Capture the cell that displays the provided text and extract its (X, Y) central coordinate. 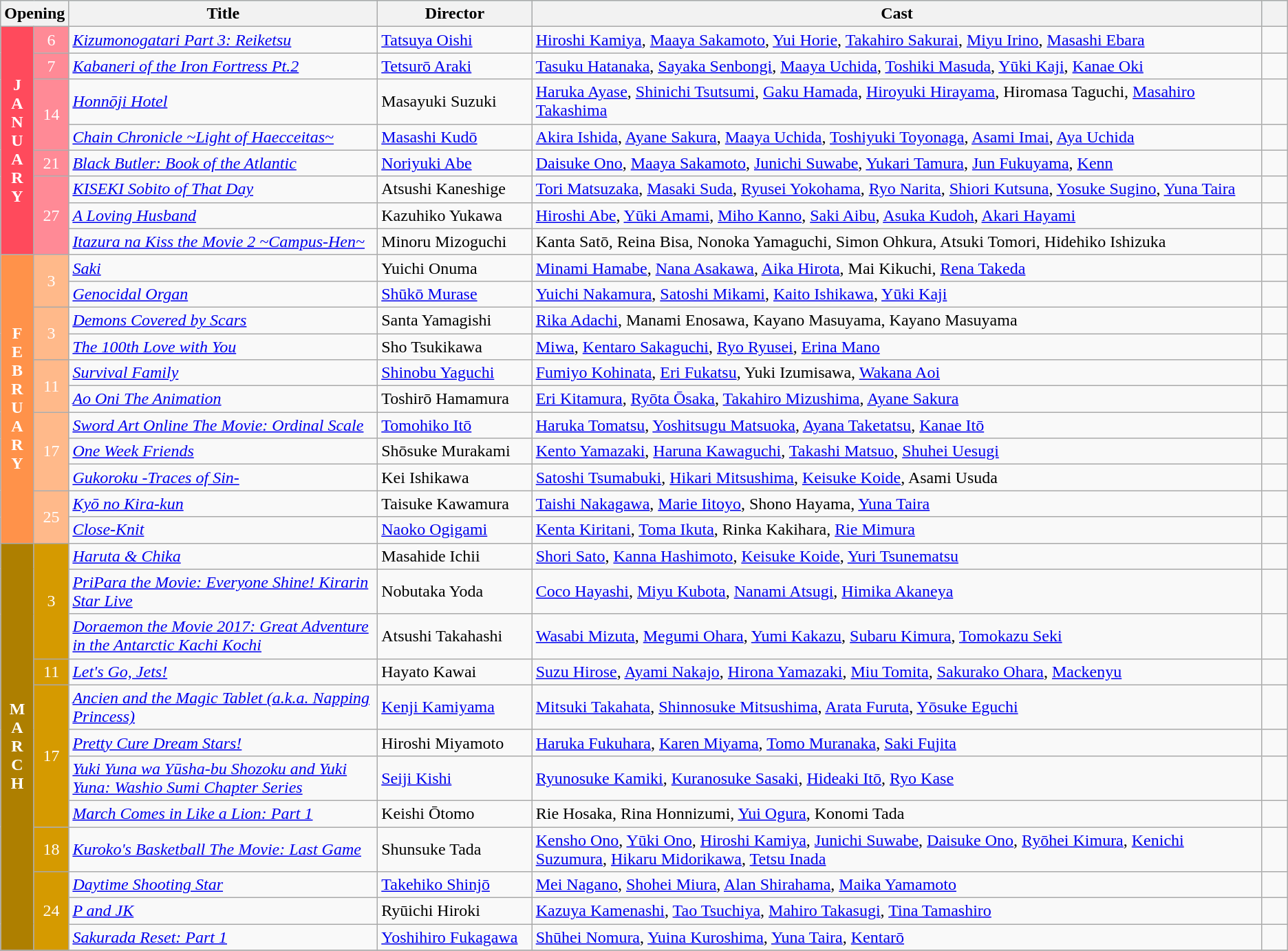
Pretty Cure Dream Stars! (223, 742)
Kizumonogatari Part 3: Reiketsu (223, 40)
Satoshi Tsumabuki, Hikari Mitsushima, Keisuke Koide, Asami Usuda (897, 478)
Ao Oni The Animation (223, 399)
Kanta Satō, Reina Bisa, Nonoka Yamaguchi, Simon Ohkura, Atsuki Tomori, Hidehiko Ishizuka (897, 242)
Yuichi Onuma (455, 268)
Let's Go, Jets! (223, 672)
Noriyuki Abe (455, 163)
27 (51, 215)
Demons Covered by Scars (223, 320)
KISEKI Sobito of That Day (223, 189)
Kazuya Kamenashi, Tao Tsuchiya, Mahiro Takasugi, Tina Tamashiro (897, 911)
Nobutaka Yoda (455, 592)
Haruta & Chika (223, 556)
Rie Hosaka, Rina Honnizumi, Yui Ogura, Konomi Tada (897, 813)
Minoru Mizoguchi (455, 242)
Seiji Kishi (455, 778)
Honnōji Hotel (223, 102)
Cast (897, 14)
Doraemon the Movie 2017: Great Adventure in the Antarctic Kachi Kochi (223, 636)
FEBRUARY (18, 399)
Daisuke Ono, Maaya Sakamoto, Junichi Suwabe, Yukari Tamura, Jun Fukuyama, Kenn (897, 163)
Taishi Nakagawa, Marie Iitoyo, Shono Hayama, Yuna Taira (897, 504)
Yoshihiro Fukagawa (455, 937)
Kabaneri of the Iron Fortress Pt.2 (223, 66)
Ancien and the Magic Tablet (a.k.a. Napping Princess) (223, 707)
Kento Yamazaki, Haruna Kawaguchi, Takashi Matsuo, Shuhei Uesugi (897, 451)
Sword Art Online The Movie: Ordinal Scale (223, 425)
Atsushi Kaneshige (455, 189)
Tetsurō Araki (455, 66)
One Week Friends (223, 451)
Yuki Yuna wa Yūsha-bu Shozoku and Yuki Yuna: Washio Sumi Chapter Series (223, 778)
Naoko Ogigami (455, 530)
Ryūichi Hiroki (455, 911)
Santa Yamagishi (455, 320)
Kazuhiko Yukawa (455, 215)
Kenji Kamiyama (455, 707)
Taisuke Kawamura (455, 504)
Opening (34, 14)
PriPara the Movie: Everyone Shine! Kirarin Star Live (223, 592)
The 100th Love with You (223, 346)
Minami Hamabe, Nana Asakawa, Aika Hirota, Mai Kikuchi, Rena Takeda (897, 268)
7 (51, 66)
Hiroshi Kamiya, Maaya Sakamoto, Yui Horie, Takahiro Sakurai, Miyu Irino, Masashi Ebara (897, 40)
Tasuku Hatanaka, Sayaka Senbongi, Maaya Uchida, Toshiki Masuda, Yūki Kaji, Kanae Oki (897, 66)
Miwa, Kentaro Sakaguchi, Ryo Ryusei, Erina Mano (897, 346)
Coco Hayashi, Miyu Kubota, Nanami Atsugi, Himika Akaneya (897, 592)
Keishi Ōtomo (455, 813)
Masashi Kudō (455, 137)
Shunsuke Tada (455, 849)
Wasabi Mizuta, Megumi Ohara, Yumi Kakazu, Subaru Kimura, Tomokazu Seki (897, 636)
Kensho Ono, Yūki Ono, Hiroshi Kamiya, Junichi Suwabe, Daisuke Ono, Ryōhei Kimura, Kenichi Suzumura, Hikaru Midorikawa, Tetsu Inada (897, 849)
Shori Sato, Kanna Hashimoto, Keisuke Koide, Yuri Tsunematsu (897, 556)
Fumiyo Kohinata, Eri Fukatsu, Yuki Izumisawa, Wakana Aoi (897, 373)
Kei Ishikawa (455, 478)
Atsushi Takahashi (455, 636)
MARCH (18, 747)
Sakurada Reset: Part 1 (223, 937)
Haruka Tomatsu, Yoshitsugu Matsuoka, Ayana Taketatsu, Kanae Itō (897, 425)
Saki (223, 268)
Masayuki Suzuki (455, 102)
Hayato Kawai (455, 672)
Close-Knit (223, 530)
Gukoroku -Traces of Sin- (223, 478)
21 (51, 163)
Tatsuya Oishi (455, 40)
Haruka Fukuhara, Karen Miyama, Tomo Muranaka, Saki Fujita (897, 742)
Yuichi Nakamura, Satoshi Mikami, Kaito Ishikawa, Yūki Kaji (897, 294)
Kuroko's Basketball The Movie: Last Game (223, 849)
Hiroshi Miyamoto (455, 742)
March Comes in Like a Lion: Part 1 (223, 813)
Eri Kitamura, Ryōta Ōsaka, Takahiro Mizushima, Ayane Sakura (897, 399)
Kenta Kiritani, Toma Ikuta, Rinka Kakihara, Rie Mimura (897, 530)
Mei Nagano, Shohei Miura, Alan Shirahama, Maika Yamamoto (897, 885)
24 (51, 911)
P and JK (223, 911)
14 (51, 114)
Shūkō Murase (455, 294)
Itazura na Kiss the Movie 2 ~Campus-Hen~ (223, 242)
Akira Ishida, Ayane Sakura, Maaya Uchida, Toshiyuki Toyonaga, Asami Imai, Aya Uchida (897, 137)
Suzu Hirose, Ayami Nakajo, Hirona Yamazaki, Miu Tomita, Sakurako Ohara, Mackenyu (897, 672)
Daytime Shooting Star (223, 885)
Ryunosuke Kamiki, Kuranosuke Sasaki, Hideaki Itō, Ryo Kase (897, 778)
Rika Adachi, Manami Enosawa, Kayano Masuyama, Kayano Masuyama (897, 320)
Survival Family (223, 373)
Takehiko Shinjō (455, 885)
Black Butler: Book of the Atlantic (223, 163)
Director (455, 14)
Genocidal Organ (223, 294)
Mitsuki Takahata, Shinnosuke Mitsushima, Arata Furuta, Yōsuke Eguchi (897, 707)
6 (51, 40)
Chain Chronicle ~Light of Haecceitas~ (223, 137)
A Loving Husband (223, 215)
Tomohiko Itō (455, 425)
Shōsuke Murakami (455, 451)
Hiroshi Abe, Yūki Amami, Miho Kanno, Saki Aibu, Asuka Kudoh, Akari Hayami (897, 215)
Masahide Ichii (455, 556)
Title (223, 14)
Kyō no Kira-kun (223, 504)
Shinobu Yaguchi (455, 373)
Tori Matsuzaka, Masaki Suda, Ryusei Yokohama, Ryo Narita, Shiori Kutsuna, Yosuke Sugino, Yuna Taira (897, 189)
25 (51, 517)
18 (51, 849)
Sho Tsukikawa (455, 346)
JANUARY (18, 141)
Toshirō Hamamura (455, 399)
Haruka Ayase, Shinichi Tsutsumi, Gaku Hamada, Hiroyuki Hirayama, Hiromasa Taguchi, Masahiro Takashima (897, 102)
Shūhei Nomura, Yuina Kuroshima, Yuna Taira, Kentarō (897, 937)
